From the cell containing the given text, extract its center point as (X, Y) coordinate. 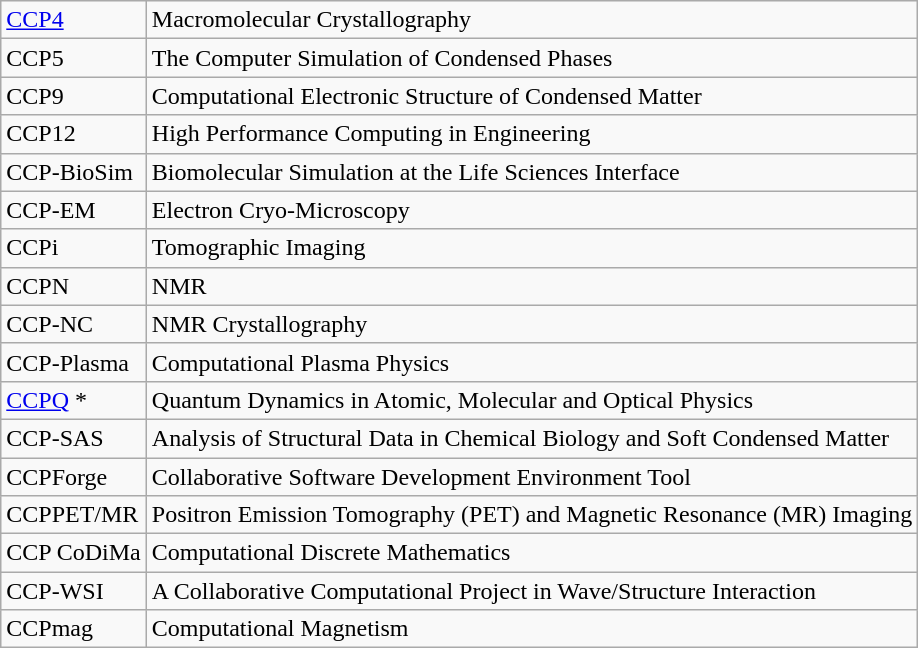
CCP12 (74, 134)
Analysis of Structural Data in Chemical Biology and Soft Condensed Matter (532, 438)
CCP-BioSim (74, 172)
High Performance Computing in Engineering (532, 134)
CCPmag (74, 629)
Collaborative Software Development Environment Tool (532, 477)
Macromolecular Crystallography (532, 20)
Computational Magnetism (532, 629)
NMR (532, 286)
A Collaborative Computational Project in Wave/Structure Interaction (532, 591)
CCP9 (74, 96)
Biomolecular Simulation at the Life Sciences Interface (532, 172)
NMR Crystallography (532, 324)
CCPQ * (74, 400)
Computational Plasma Physics (532, 362)
CCPPET/MR (74, 515)
CCPN (74, 286)
CCP-SAS (74, 438)
The Computer Simulation of Condensed Phases (532, 58)
Quantum Dynamics in Atomic, Molecular and Optical Physics (532, 400)
CCPi (74, 248)
CCPForge (74, 477)
Computational Electronic Structure of Condensed Matter (532, 96)
CCP4 (74, 20)
CCP-EM (74, 210)
CCP-Plasma (74, 362)
CCP-NC (74, 324)
CCP CoDiMa (74, 553)
Electron Cryo-Microscopy (532, 210)
Positron Emission Tomography (PET) and Magnetic Resonance (MR) Imaging (532, 515)
CCP-WSI (74, 591)
Computational Discrete Mathematics (532, 553)
Tomographic Imaging (532, 248)
CCP5 (74, 58)
